Search for the cell housing the specified text and yield its (X, Y) center coordinate. 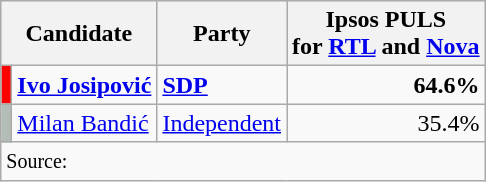
Ipsos PULSfor RTL and Nova (386, 34)
SDP (222, 85)
Ivo Josipović (84, 85)
Party (222, 34)
Candidate (79, 34)
35.4% (386, 123)
64.6% (386, 85)
Independent (222, 123)
Source: (243, 161)
Milan Bandić (84, 123)
